Pinpoint the cell where the given text exists, returning its [x, y] midpoint coordinate. 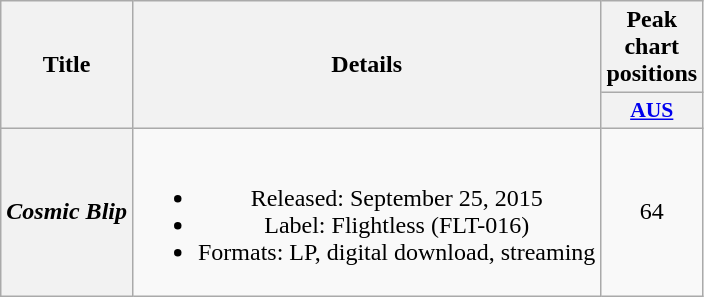
Released: September 25, 2015Label: Flightless (FLT-016)Formats: LP, digital download, streaming [366, 212]
AUS [652, 111]
Cosmic Blip [67, 212]
64 [652, 212]
Details [366, 65]
Title [67, 65]
Peak chart positions [652, 47]
